Scan for the cell matching the given text and deliver its [x, y] coordinate at center. 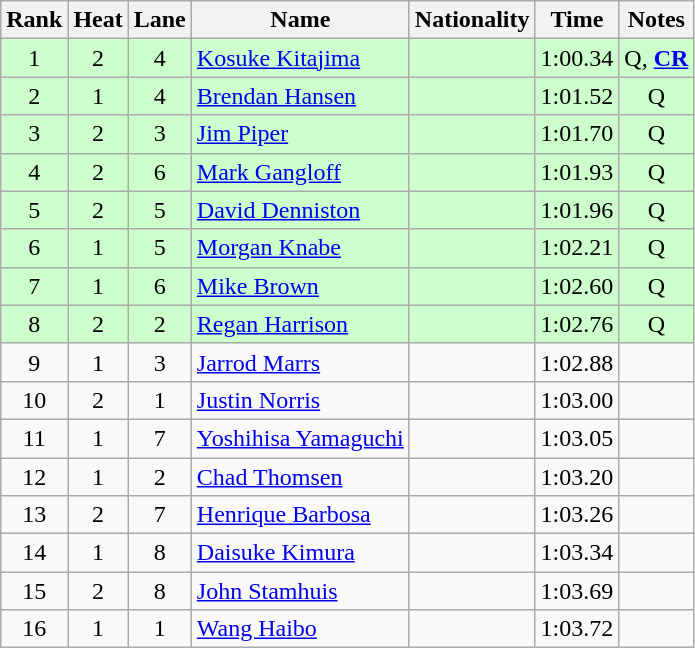
1:03.20 [577, 477]
13 [34, 515]
Time [577, 20]
1:02.60 [577, 286]
12 [34, 477]
Notes [656, 20]
1:01.96 [577, 210]
1:03.69 [577, 591]
Yoshihisa Yamaguchi [300, 438]
1:01.52 [577, 96]
1:02.76 [577, 324]
Morgan Knabe [300, 248]
1:02.88 [577, 362]
Nationality [472, 20]
Heat [98, 20]
1:01.70 [577, 134]
Name [300, 20]
Lane [160, 20]
Chad Thomsen [300, 477]
Henrique Barbosa [300, 515]
Rank [34, 20]
Daisuke Kimura [300, 553]
14 [34, 553]
Kosuke Kitajima [300, 58]
Brendan Hansen [300, 96]
9 [34, 362]
Mike Brown [300, 286]
Justin Norris [300, 400]
10 [34, 400]
Jim Piper [300, 134]
John Stamhuis [300, 591]
1:03.34 [577, 553]
16 [34, 629]
David Denniston [300, 210]
Mark Gangloff [300, 172]
1:02.21 [577, 248]
1:03.26 [577, 515]
1:00.34 [577, 58]
Regan Harrison [300, 324]
Wang Haibo [300, 629]
15 [34, 591]
Q, CR [656, 58]
1:03.00 [577, 400]
1:03.72 [577, 629]
11 [34, 438]
1:03.05 [577, 438]
Jarrod Marrs [300, 362]
1:01.93 [577, 172]
